Scan for the cell matching the given text and deliver its [X, Y] coordinate at center. 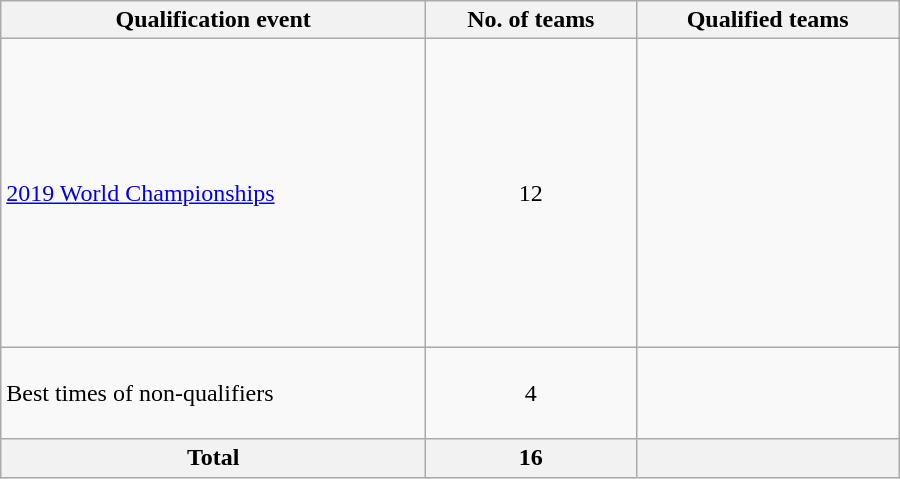
4 [531, 393]
Qualified teams [768, 20]
Total [214, 458]
2019 World Championships [214, 193]
16 [531, 458]
12 [531, 193]
Best times of non-qualifiers [214, 393]
Qualification event [214, 20]
No. of teams [531, 20]
